For the text-containing cell, return its midpoint in [X, Y] coordinate format. 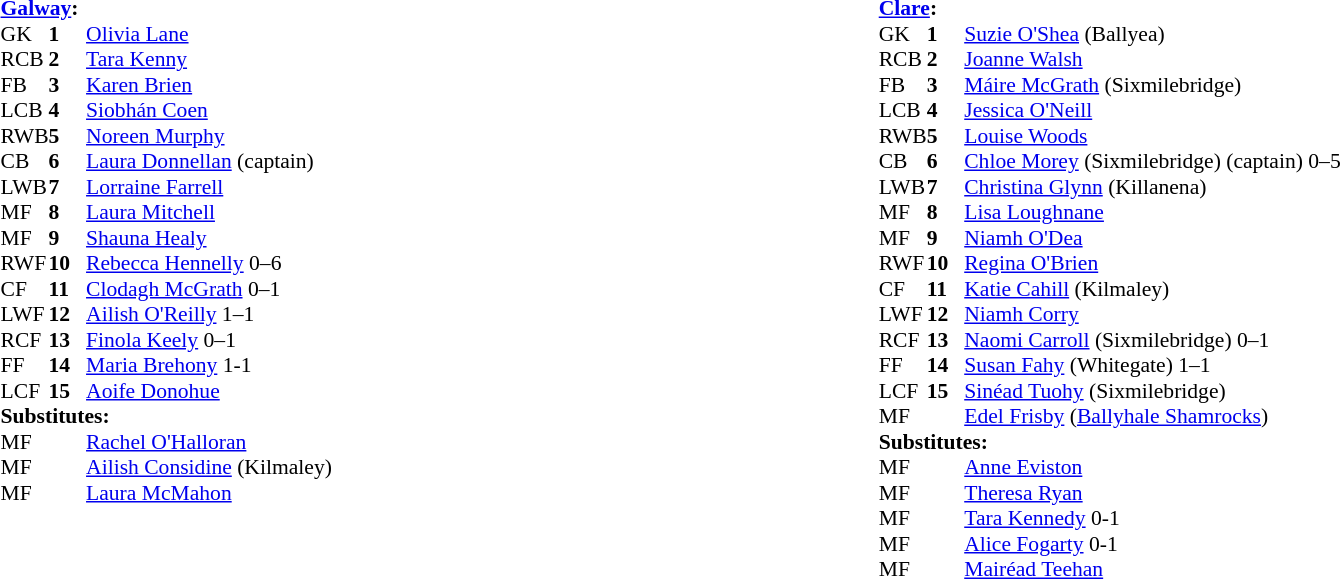
Edel Frisby (Ballyhale Shamrocks) [1152, 417]
Anne Eviston [1152, 467]
Lorraine Farrell [209, 187]
Finola Keely 0–1 [209, 340]
Theresa Ryan [1152, 493]
Laura Mitchell [209, 213]
Máire McGrath (Sixmilebridge) [1152, 85]
Chloe Morey (Sixmilebridge) (captain) 0–5 [1152, 161]
Niamh Corry [1152, 315]
Olivia Lane [209, 34]
Karen Brien [209, 85]
Louise Woods [1152, 136]
Joanne Walsh [1152, 59]
Substitutes: [166, 417]
Clodagh McGrath 0–1 [209, 289]
Katie Cahill (Kilmaley) [1152, 289]
Jessica O'Neill [1152, 111]
Sinéad Tuohy (Sixmilebridge) [1152, 391]
Regina O'Brien [1152, 263]
Suzie O'Shea (Ballyea) [1152, 34]
Alice Fogarty 0-1 [1152, 544]
Laura McMahon [209, 493]
Susan Fahy (Whitegate) 1–1 [1152, 365]
Siobhán Coen [209, 111]
Ailish O'Reilly 1–1 [209, 315]
Rebecca Hennelly 0–6 [209, 263]
Christina Glynn (Killanena) [1152, 187]
Ailish Considine (Kilmaley) [209, 467]
Shauna Healy [209, 238]
Laura Donnellan (captain) [209, 161]
Noreen Murphy [209, 136]
Tara Kennedy 0-1 [1152, 519]
Aoife Donohue [209, 391]
Maria Brehony 1-1 [209, 365]
Rachel O'Halloran [209, 442]
Lisa Loughnane [1152, 213]
Niamh O'Dea [1152, 238]
Naomi Carroll (Sixmilebridge) 0–1 [1152, 340]
Tara Kenny [209, 59]
